Pinpoint the cell where the given text exists, returning its (X, Y) midpoint coordinate. 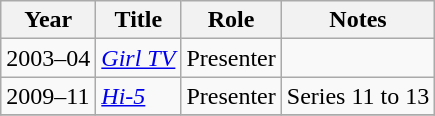
Year (48, 20)
Girl TV (138, 58)
2009–11 (48, 96)
2003–04 (48, 58)
Role (231, 20)
Notes (358, 20)
Title (138, 20)
Series 11 to 13 (358, 96)
Hi-5 (138, 96)
